Return [x, y] of the center of cell containing provided text 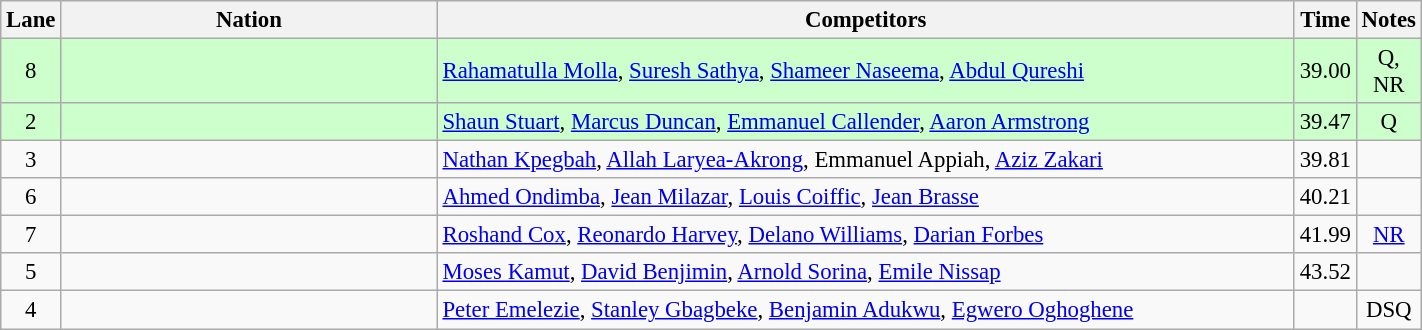
Q [1388, 122]
NR [1388, 235]
43.52 [1325, 273]
Peter Emelezie, Stanley Gbagbeke, Benjamin Adukwu, Egwero Oghoghene [866, 310]
Roshand Cox, Reonardo Harvey, Delano Williams, Darian Forbes [866, 235]
39.00 [1325, 72]
Moses Kamut, David Benjimin, Arnold Sorina, Emile Nissap [866, 273]
6 [31, 197]
Nathan Kpegbah, Allah Laryea-Akrong, Emmanuel Appiah, Aziz Zakari [866, 160]
5 [31, 273]
Notes [1388, 20]
DSQ [1388, 310]
Ahmed Ondimba, Jean Milazar, Louis Coiffic, Jean Brasse [866, 197]
Shaun Stuart, Marcus Duncan, Emmanuel Callender, Aaron Armstrong [866, 122]
Competitors [866, 20]
8 [31, 72]
39.47 [1325, 122]
7 [31, 235]
Nation [249, 20]
41.99 [1325, 235]
40.21 [1325, 197]
Time [1325, 20]
39.81 [1325, 160]
Q, NR [1388, 72]
4 [31, 310]
Lane [31, 20]
Rahamatulla Molla, Suresh Sathya, Shameer Naseema, Abdul Qureshi [866, 72]
3 [31, 160]
2 [31, 122]
